Pinpoint the cell where the given text exists, returning its [X, Y] midpoint coordinate. 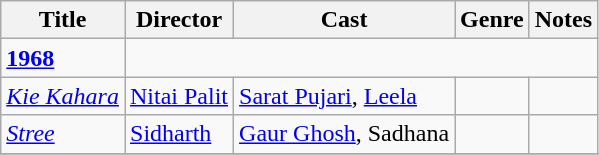
Notes [563, 20]
Director [178, 20]
Title [63, 20]
1968 [63, 58]
Sidharth [178, 134]
Genre [492, 20]
Kie Kahara [63, 96]
Sarat Pujari, Leela [344, 96]
Nitai Palit [178, 96]
Stree [63, 134]
Gaur Ghosh, Sadhana [344, 134]
Cast [344, 20]
